Output the [x, y] coordinate of the center of the cell containing the given text.  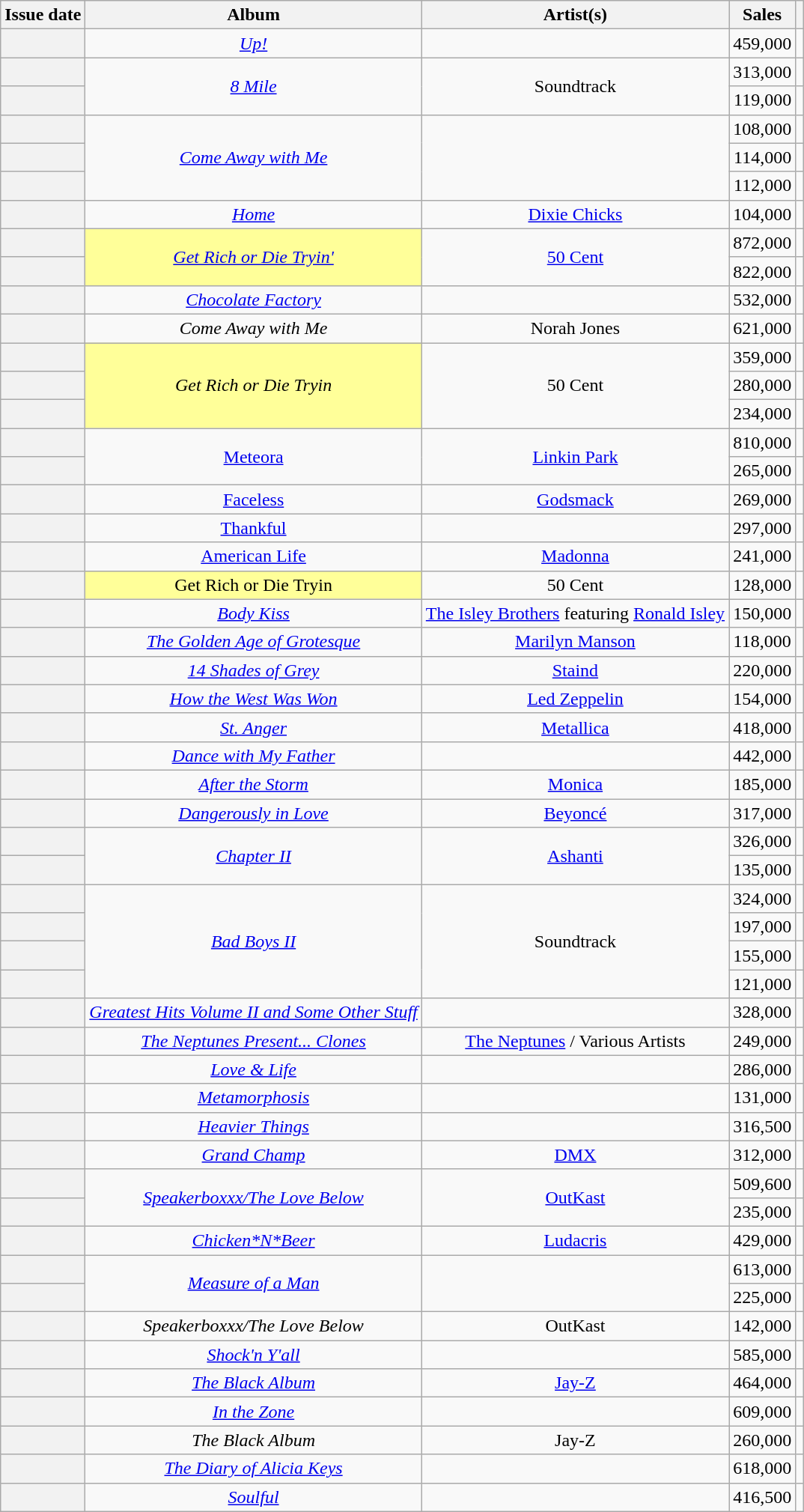
324,000 [762, 899]
Shock'n Y'all [253, 1355]
185,000 [762, 784]
104,000 [762, 214]
154,000 [762, 699]
429,000 [762, 1240]
Body Kiss [253, 613]
Grand Champ [253, 1155]
Soulful [253, 1497]
260,000 [762, 1440]
114,000 [762, 157]
The Neptunes Present... Clones [253, 1041]
269,000 [762, 500]
Chapter II [253, 856]
The Isley Brothers featuring Ronald Isley [575, 613]
810,000 [762, 443]
Metamorphosis [253, 1098]
DMX [575, 1155]
312,000 [762, 1155]
Get Rich or Die Tryin' [253, 257]
Up! [253, 43]
Home [253, 214]
Monica [575, 784]
128,000 [762, 585]
After the Storm [253, 784]
Greatest Hits Volume II and Some Other Stuff [253, 1012]
Dangerously in Love [253, 813]
328,000 [762, 1012]
Album [253, 15]
135,000 [762, 870]
Madonna [575, 556]
Led Zeppelin [575, 699]
459,000 [762, 43]
Chicken*N*Beer [253, 1240]
Beyoncé [575, 813]
Metallica [575, 727]
317,000 [762, 813]
532,000 [762, 300]
359,000 [762, 357]
131,000 [762, 1098]
142,000 [762, 1326]
Ashanti [575, 856]
297,000 [762, 528]
618,000 [762, 1469]
197,000 [762, 927]
613,000 [762, 1269]
241,000 [762, 556]
220,000 [762, 670]
150,000 [762, 613]
In the Zone [253, 1412]
Meteora [253, 457]
The Neptunes / Various Artists [575, 1041]
112,000 [762, 186]
416,500 [762, 1497]
How the West Was Won [253, 699]
Chocolate Factory [253, 300]
St. Anger [253, 727]
Norah Jones [575, 328]
249,000 [762, 1041]
Linkin Park [575, 457]
265,000 [762, 471]
Dance with My Father [253, 756]
Thankful [253, 528]
155,000 [762, 956]
313,000 [762, 72]
American Life [253, 556]
118,000 [762, 642]
108,000 [762, 129]
464,000 [762, 1383]
286,000 [762, 1069]
Sales [762, 15]
8 Mile [253, 86]
Bad Boys II [253, 941]
The Diary of Alicia Keys [253, 1469]
Staind [575, 670]
Heavier Things [253, 1126]
Godsmack [575, 500]
119,000 [762, 100]
14 Shades of Grey [253, 670]
316,500 [762, 1126]
235,000 [762, 1212]
234,000 [762, 414]
The Golden Age of Grotesque [253, 642]
Dixie Chicks [575, 214]
225,000 [762, 1298]
442,000 [762, 756]
418,000 [762, 727]
280,000 [762, 386]
Love & Life [253, 1069]
Faceless [253, 500]
Issue date [43, 15]
609,000 [762, 1412]
326,000 [762, 842]
872,000 [762, 243]
Measure of a Man [253, 1284]
822,000 [762, 271]
Marilyn Manson [575, 642]
Ludacris [575, 1240]
509,600 [762, 1183]
Artist(s) [575, 15]
585,000 [762, 1355]
621,000 [762, 328]
121,000 [762, 984]
